For the text-containing cell, return its midpoint in [x, y] coordinate format. 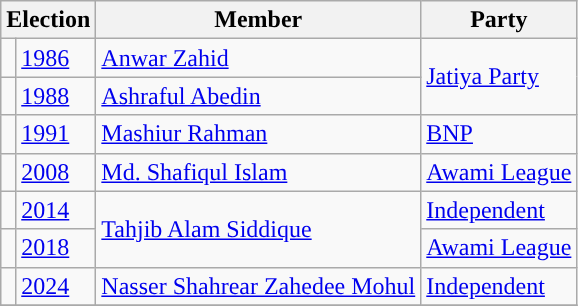
Party [499, 20]
Ashraful Abedin [258, 96]
2018 [56, 248]
Member [258, 20]
Jatiya Party [499, 77]
1991 [56, 134]
Nasser Shahrear Zahedee Mohul [258, 286]
Tahjib Alam Siddique [258, 229]
Mashiur Rahman [258, 134]
2024 [56, 286]
1986 [56, 58]
Election [48, 20]
Md. Shafiqul Islam [258, 172]
Anwar Zahid [258, 58]
BNP [499, 134]
2008 [56, 172]
1988 [56, 96]
2014 [56, 210]
